Extract the [X, Y] coordinate from the center of the cell holding the provided text.  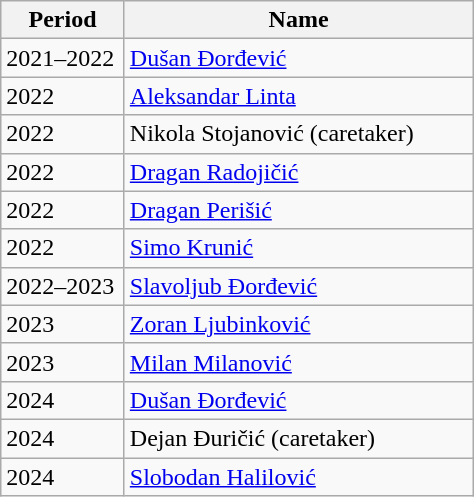
Nikola Stojanović (caretaker) [298, 134]
Zoran Ljubinković [298, 324]
Simo Krunić [298, 248]
Slavoljub Đorđević [298, 286]
Slobodan Halilović [298, 477]
2021–2022 [63, 58]
Dejan Đuričić (caretaker) [298, 438]
2022–2023 [63, 286]
Name [298, 20]
Dragan Perišić [298, 210]
Dragan Radojičić [298, 172]
Period [63, 20]
Milan Milanović [298, 362]
Aleksandar Linta [298, 96]
